Output the [x, y] coordinate of the center of the cell containing the given text.  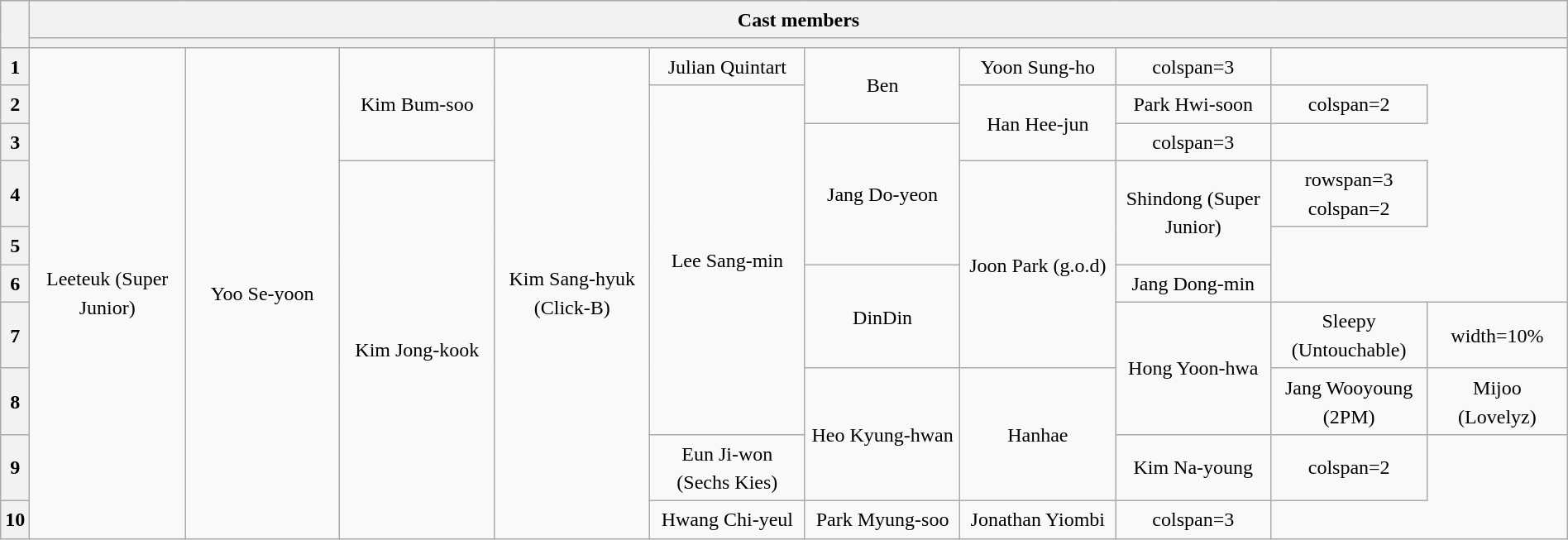
5 [15, 246]
DinDin [882, 317]
6 [15, 284]
2 [15, 104]
1 [15, 66]
Leeteuk (Super Junior) [108, 293]
4 [15, 194]
Hanhae [1038, 434]
Kim Jong-kook [417, 349]
3 [15, 141]
Lee Sang-min [727, 260]
Joon Park (g.o.d) [1038, 265]
10 [15, 519]
Mijoo (Lovelyz) [1498, 401]
width=10% [1498, 335]
9 [15, 467]
Yoo Se-yoon [263, 293]
Park Myung-soo [882, 519]
Hwang Chi-yeul [727, 519]
Heo Kyung-hwan [882, 434]
Kim Na-young [1193, 467]
Eun Ji-won (Sechs Kies) [727, 467]
rowspan=3 colspan=2 [1350, 194]
Park Hwi-soon [1193, 104]
Jang Wooyoung (2PM) [1350, 401]
7 [15, 335]
Hong Yoon-hwa [1193, 368]
Sleepy (Untouchable) [1350, 335]
Julian Quintart [727, 66]
Shindong (Super Junior) [1193, 213]
Kim Bum-soo [417, 104]
Han Hee-jun [1038, 122]
Jang Do-yeon [882, 194]
Kim Sang-hyuk (Click-B) [572, 293]
Jonathan Yiombi [1038, 519]
Cast members [799, 20]
Jang Dong-min [1193, 284]
8 [15, 401]
Ben [882, 84]
Yoon Sung-ho [1038, 66]
